Identify which cell holds the provided text, then report its (X, Y) central coordinate. 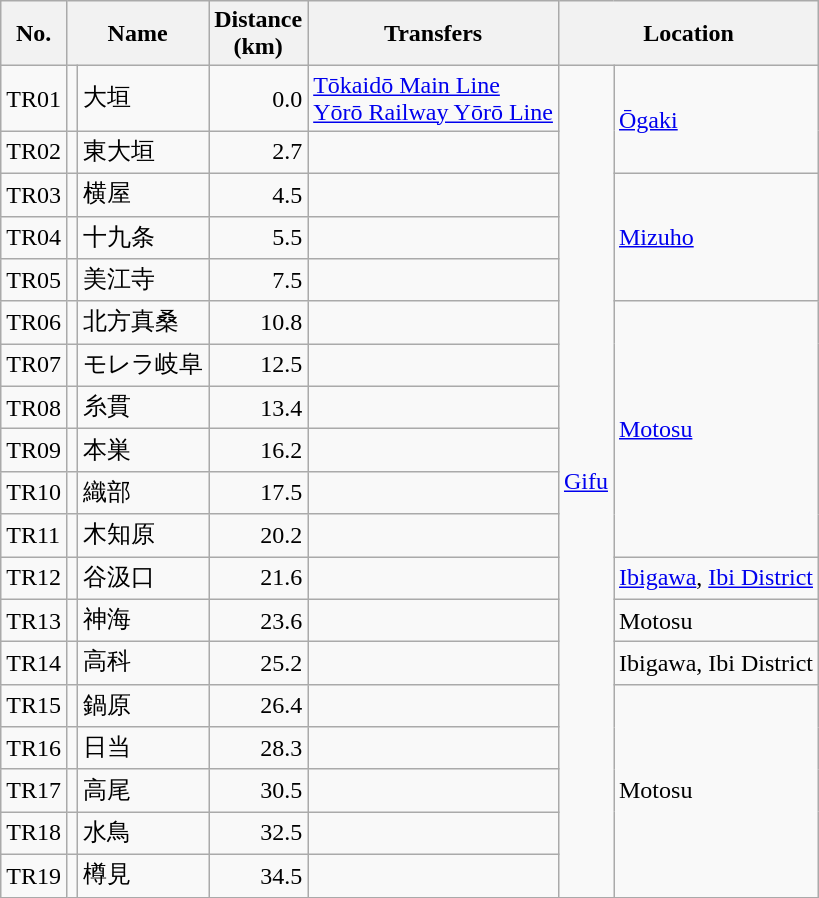
TR03 (34, 194)
TR01 (34, 98)
Tōkaidō Main LineYōrō Railway Yōrō Line (434, 98)
高科 (144, 664)
美江寺 (144, 280)
本巣 (144, 450)
神海 (144, 620)
10.8 (258, 322)
TR17 (34, 790)
5.5 (258, 238)
TR10 (34, 492)
25.2 (258, 664)
16.2 (258, 450)
横屋 (144, 194)
織部 (144, 492)
TR04 (34, 238)
水鳥 (144, 834)
TR05 (34, 280)
TR07 (34, 366)
TR18 (34, 834)
12.5 (258, 366)
Location (688, 34)
糸貫 (144, 408)
谷汲口 (144, 578)
32.5 (258, 834)
モレラ岐阜 (144, 366)
TR15 (34, 706)
Ōgaki (716, 120)
4.5 (258, 194)
17.5 (258, 492)
7.5 (258, 280)
20.2 (258, 536)
26.4 (258, 706)
鍋原 (144, 706)
木知原 (144, 536)
TR02 (34, 152)
十九条 (144, 238)
TR19 (34, 876)
34.5 (258, 876)
TR08 (34, 408)
0.0 (258, 98)
2.7 (258, 152)
21.6 (258, 578)
TR16 (34, 748)
大垣 (144, 98)
北方真桑 (144, 322)
28.3 (258, 748)
Gifu (586, 482)
日当 (144, 748)
No. (34, 34)
Transfers (434, 34)
Mizuho (716, 237)
Name (137, 34)
TR11 (34, 536)
TR09 (34, 450)
樽見 (144, 876)
高尾 (144, 790)
TR06 (34, 322)
TR13 (34, 620)
13.4 (258, 408)
Distance (km) (258, 34)
23.6 (258, 620)
30.5 (258, 790)
東大垣 (144, 152)
TR12 (34, 578)
TR14 (34, 664)
